Find where the given text appears and provide that cell's center as (x, y) coordinate. 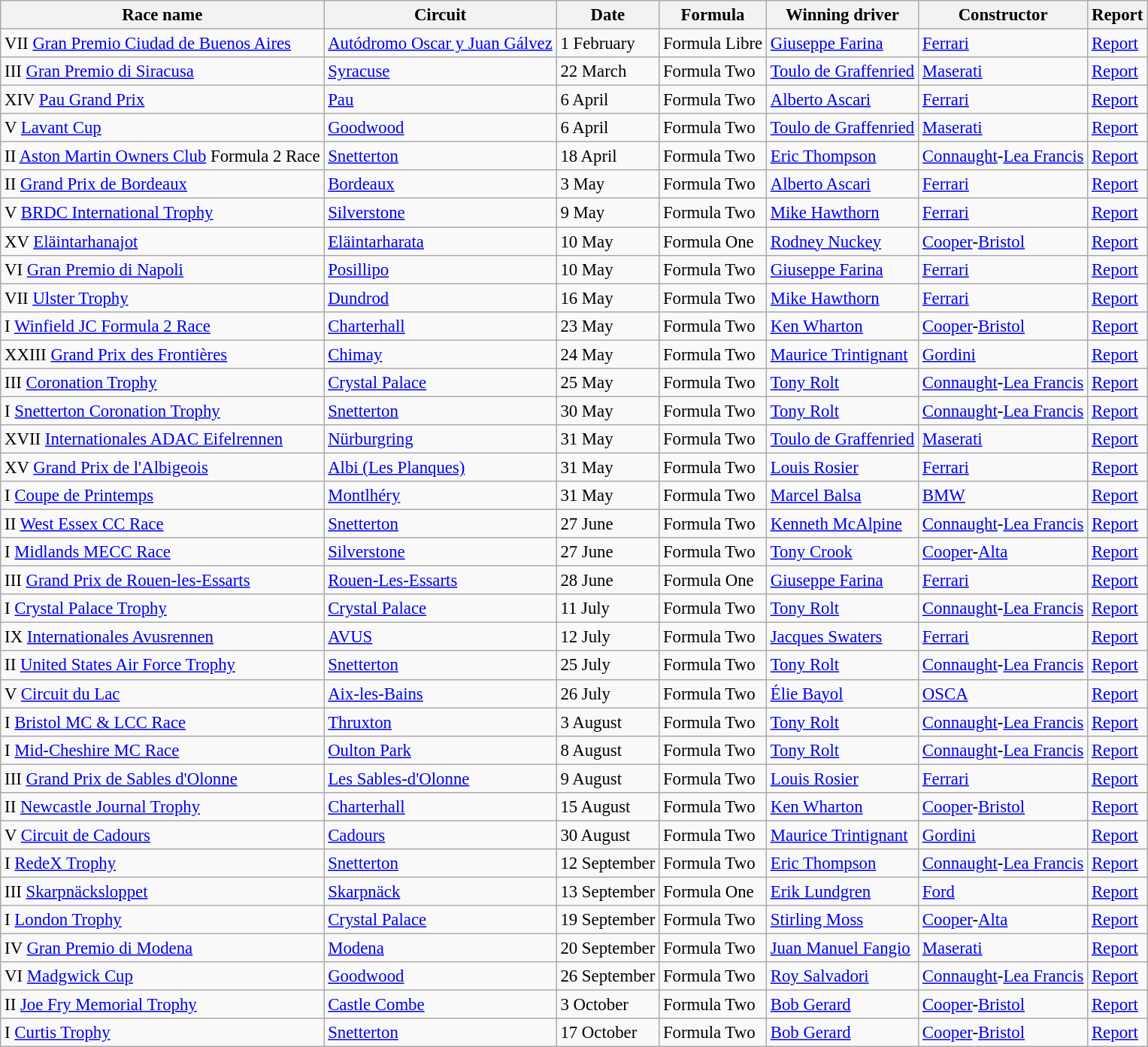
I Bristol MC & LCC Race (162, 722)
Race name (162, 15)
Ford (1003, 891)
Formula (713, 15)
25 July (607, 666)
Formula Libre (713, 44)
XV Grand Prix de l'Albigeois (162, 467)
Date (607, 15)
Roy Salvadori (842, 976)
Rodney Nuckey (842, 241)
Aix-les-Bains (441, 693)
V Circuit du Lac (162, 693)
Oulton Park (441, 750)
3 May (607, 184)
Modena (441, 948)
Dundrod (441, 298)
III Skarpnäcksloppet (162, 891)
V Lavant Cup (162, 128)
12 July (607, 637)
24 May (607, 354)
IV Gran Premio di Modena (162, 948)
II Joe Fry Memorial Trophy (162, 1005)
V Circuit de Cadours (162, 835)
11 July (607, 608)
Rouen-Les-Essarts (441, 581)
Syracuse (441, 71)
22 March (607, 71)
Thruxton (441, 722)
I Midlands MECC Race (162, 552)
13 September (607, 891)
26 September (607, 976)
AVUS (441, 637)
Chimay (441, 354)
20 September (607, 948)
8 August (607, 750)
16 May (607, 298)
Castle Combe (441, 1005)
30 August (607, 835)
Tony Crook (842, 552)
III Coronation Trophy (162, 383)
23 May (607, 326)
Constructor (1003, 15)
II United States Air Force Trophy (162, 666)
Kenneth McAlpine (842, 524)
Winning driver (842, 15)
19 September (607, 920)
II West Essex CC Race (162, 524)
XVII Internationales ADAC Eifelrennen (162, 439)
III Grand Prix de Rouen-les-Essarts (162, 581)
V BRDC International Trophy (162, 213)
9 August (607, 778)
II Newcastle Journal Trophy (162, 807)
Autódromo Oscar y Juan Gálvez (441, 44)
XV Eläintarhanajot (162, 241)
Juan Manuel Fangio (842, 948)
II Aston Martin Owners Club Formula 2 Race (162, 156)
Bordeaux (441, 184)
25 May (607, 383)
I Mid-Cheshire MC Race (162, 750)
OSCA (1003, 693)
1 February (607, 44)
VI Gran Premio di Napoli (162, 269)
Les Sables-d'Olonne (441, 778)
Pau (441, 100)
3 August (607, 722)
II Grand Prix de Bordeaux (162, 184)
Stirling Moss (842, 920)
12 September (607, 863)
I Crystal Palace Trophy (162, 608)
Albi (Les Planques) (441, 467)
Posillipo (441, 269)
Jacques Swaters (842, 637)
Erik Lundgren (842, 891)
30 May (607, 411)
VI Madgwick Cup (162, 976)
26 July (607, 693)
IX Internationales Avusrennen (162, 637)
I Coupe de Printemps (162, 496)
Nürburgring (441, 439)
III Gran Premio di Siracusa (162, 71)
28 June (607, 581)
Cadours (441, 835)
I London Trophy (162, 920)
XIV Pau Grand Prix (162, 100)
Circuit (441, 15)
18 April (607, 156)
Élie Bayol (842, 693)
Marcel Balsa (842, 496)
BMW (1003, 496)
XXIII Grand Prix des Frontières (162, 354)
Montlhéry (441, 496)
15 August (607, 807)
I RedeX Trophy (162, 863)
9 May (607, 213)
I Snetterton Coronation Trophy (162, 411)
VII Ulster Trophy (162, 298)
I Winfield JC Formula 2 Race (162, 326)
3 October (607, 1005)
I Curtis Trophy (162, 1033)
VII Gran Premio Ciudad de Buenos Aires (162, 44)
Skarpnäck (441, 891)
Eläintarharata (441, 241)
III Grand Prix de Sables d'Olonne (162, 778)
17 October (607, 1033)
